Detect which cell encompasses the target text, then output its [X, Y] center coordinate. 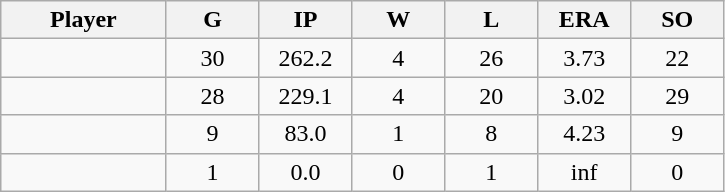
inf [584, 172]
30 [212, 58]
28 [212, 96]
3.02 [584, 96]
SO [678, 20]
229.1 [306, 96]
29 [678, 96]
IP [306, 20]
0.0 [306, 172]
26 [492, 58]
W [398, 20]
8 [492, 134]
83.0 [306, 134]
L [492, 20]
G [212, 20]
22 [678, 58]
20 [492, 96]
4.23 [584, 134]
ERA [584, 20]
Player [84, 20]
262.2 [306, 58]
3.73 [584, 58]
